Locate the cell with the specified text and output its (x, y) center coordinate. 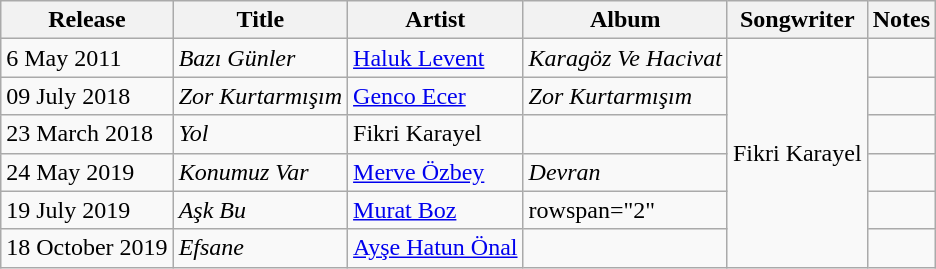
Album (625, 20)
Title (260, 20)
Ayşe Hatun Önal (436, 248)
19 July 2019 (87, 210)
Karagöz Ve Hacivat (625, 58)
Songwriter (797, 20)
18 October 2019 (87, 248)
Yol (260, 134)
Haluk Levent (436, 58)
Aşk Bu (260, 210)
Bazı Günler (260, 58)
Efsane (260, 248)
09 July 2018 (87, 96)
Artist (436, 20)
Merve Özbey (436, 172)
Genco Ecer (436, 96)
24 May 2019 (87, 172)
rowspan="2" (625, 210)
Release (87, 20)
Devran (625, 172)
Konumuz Var (260, 172)
Notes (901, 20)
6 May 2011 (87, 58)
23 March 2018 (87, 134)
Murat Boz (436, 210)
